Return (X, Y) of the center of cell containing provided text 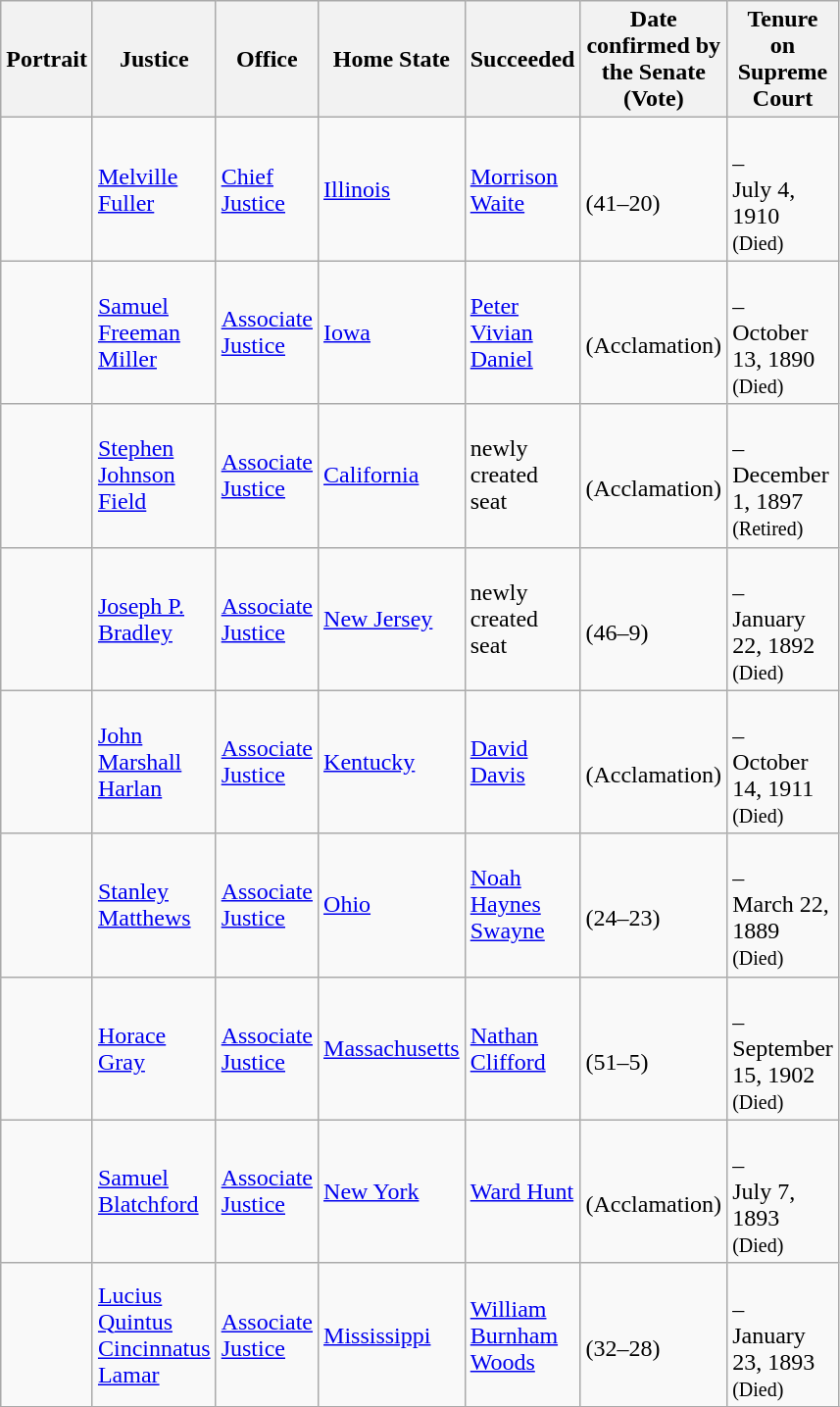
Justice (154, 59)
Office (267, 59)
Stephen Johnson Field (154, 476)
(51–5) (654, 1048)
Massachusetts (392, 1048)
Kentucky (392, 762)
California (392, 476)
Illinois (392, 189)
Horace Gray (154, 1048)
Joseph P. Bradley (154, 619)
–September 15, 1902(Died) (783, 1048)
William Burnham Woods (522, 1334)
David Davis (522, 762)
Mississippi (392, 1334)
(41–20) (654, 189)
Iowa (392, 332)
Samuel Blatchford (154, 1191)
Peter Vivian Daniel (522, 332)
(46–9) (654, 619)
Home State (392, 59)
(32–28) (654, 1334)
–January 23, 1893(Died) (783, 1334)
New York (392, 1191)
Ward Hunt (522, 1191)
Succeeded (522, 59)
Lucius Quintus Cincinnatus Lamar (154, 1334)
Morrison Waite (522, 189)
–March 22, 1889(Died) (783, 905)
John Marshall Harlan (154, 762)
New Jersey (392, 619)
Noah Haynes Swayne (522, 905)
Ohio (392, 905)
Portrait (47, 59)
Melville Fuller (154, 189)
Tenure on Supreme Court (783, 59)
Stanley Matthews (154, 905)
–October 13, 1890(Died) (783, 332)
–July 4, 1910(Died) (783, 189)
Date confirmed by the Senate(Vote) (654, 59)
Nathan Clifford (522, 1048)
–October 14, 1911(Died) (783, 762)
–January 22, 1892(Died) (783, 619)
Chief Justice (267, 189)
Samuel Freeman Miller (154, 332)
–July 7, 1893(Died) (783, 1191)
–December 1, 1897(Retired) (783, 476)
(24–23) (654, 905)
